Locate the cell with the specified text and output its (X, Y) center coordinate. 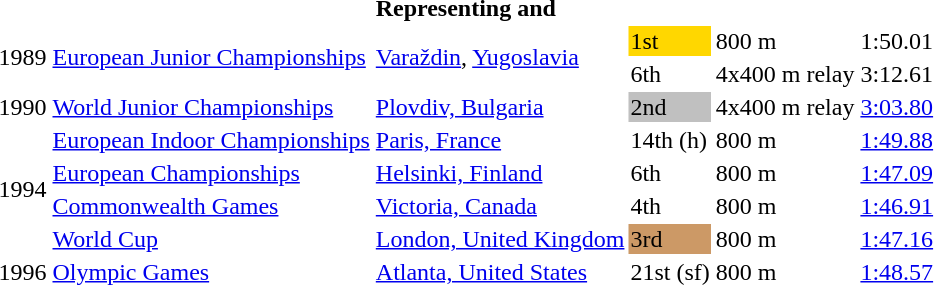
World Cup (211, 239)
2nd (670, 107)
Victoria, Canada (500, 206)
Paris, France (500, 140)
Commonwealth Games (211, 206)
London, United Kingdom (500, 239)
European Championships (211, 173)
4th (670, 206)
3rd (670, 239)
European Junior Championships (211, 58)
World Junior Championships (211, 107)
Varaždin, Yugoslavia (500, 58)
14th (h) (670, 140)
1st (670, 41)
European Indoor Championships (211, 140)
Plovdiv, Bulgaria (500, 107)
Helsinki, Finland (500, 173)
